Find where the given text appears and provide that cell's center as [X, Y] coordinate. 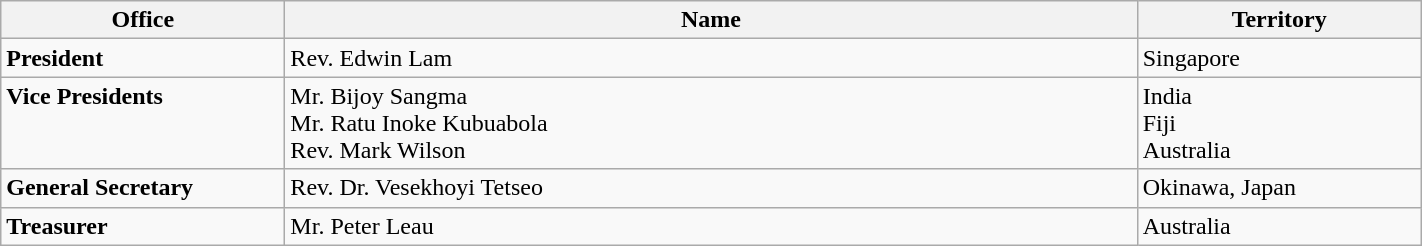
General Secretary [143, 188]
Australia [1279, 226]
Rev. Dr. Vesekhoyi Tetseo [711, 188]
Office [143, 20]
Name [711, 20]
Territory [1279, 20]
Okinawa, Japan [1279, 188]
Mr. Bijoy SangmaMr. Ratu Inoke KubuabolaRev. Mark Wilson [711, 123]
Mr. Peter Leau [711, 226]
Treasurer [143, 226]
President [143, 58]
Singapore [1279, 58]
Rev. Edwin Lam [711, 58]
Vice Presidents [143, 123]
IndiaFijiAustralia [1279, 123]
